From the cell containing the given text, extract its center point as (X, Y) coordinate. 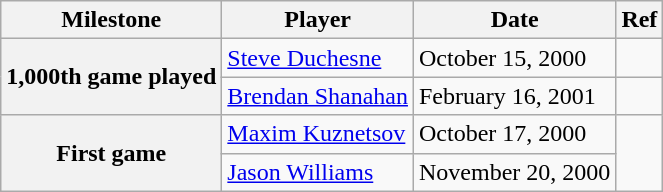
Player (318, 20)
Ref (640, 20)
Date (514, 20)
February 16, 2001 (514, 96)
1,000th game played (112, 77)
October 17, 2000 (514, 134)
Brendan Shanahan (318, 96)
October 15, 2000 (514, 58)
Milestone (112, 20)
Steve Duchesne (318, 58)
November 20, 2000 (514, 172)
Jason Williams (318, 172)
Maxim Kuznetsov (318, 134)
First game (112, 153)
